Pinpoint the cell where the given text exists, returning its [X, Y] midpoint coordinate. 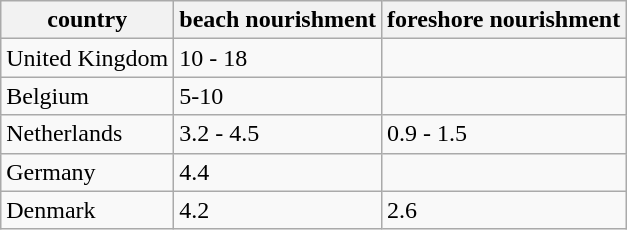
Belgium [88, 96]
0.9 - 1.5 [504, 134]
4.4 [278, 172]
5-10 [278, 96]
2.6 [504, 210]
Germany [88, 172]
Netherlands [88, 134]
United Kingdom [88, 58]
beach nourishment [278, 20]
4.2 [278, 210]
10 - 18 [278, 58]
country [88, 20]
foreshore nourishment [504, 20]
3.2 - 4.5 [278, 134]
Denmark [88, 210]
